Provide the [x, y] coordinate of the cell's center where the given text is located.  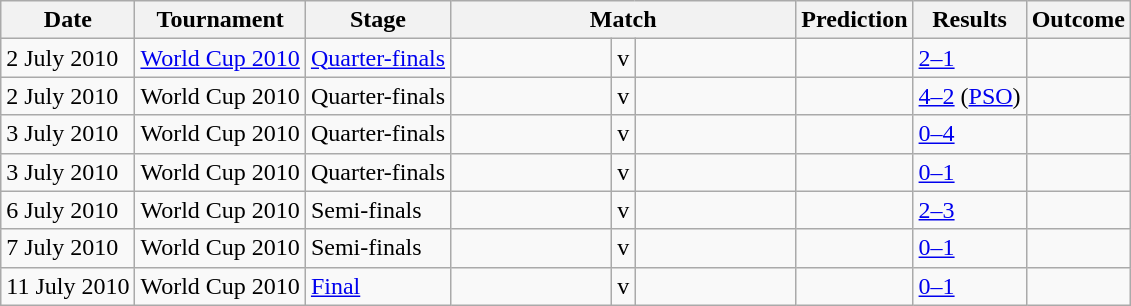
11 July 2010 [68, 286]
Tournament [220, 20]
Results [970, 20]
2–3 [970, 210]
Match [624, 20]
Prediction [854, 20]
7 July 2010 [68, 248]
2–1 [970, 58]
Stage [378, 20]
6 July 2010 [68, 210]
4–2 (PSO) [970, 96]
Outcome [1078, 20]
Final [378, 286]
Date [68, 20]
0–4 [970, 134]
